Capture the cell that displays the provided text and extract its (X, Y) central coordinate. 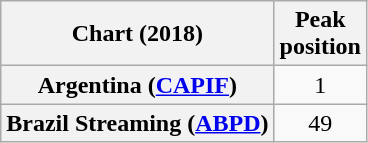
Argentina (CAPIF) (138, 85)
49 (320, 123)
Peak position (320, 34)
Brazil Streaming (ABPD) (138, 123)
Chart (2018) (138, 34)
1 (320, 85)
